Locate the cell with the specified text and output its [x, y] center coordinate. 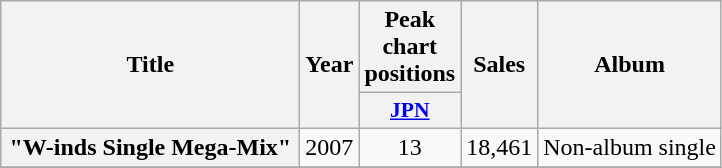
13 [410, 147]
"W-inds Single Mega-Mix" [150, 147]
JPN [410, 111]
Sales [500, 65]
Title [150, 65]
Album [630, 65]
Year [330, 65]
Non-album single [630, 147]
Peak chart positions [410, 47]
18,461 [500, 147]
2007 [330, 147]
